Pinpoint the cell where the given text exists, returning its (X, Y) midpoint coordinate. 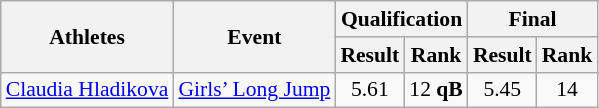
Claudia Hladikova (88, 90)
Event (254, 36)
Qualification (401, 19)
Final (532, 19)
14 (568, 90)
Athletes (88, 36)
Girls’ Long Jump (254, 90)
5.61 (370, 90)
5.45 (502, 90)
12 qB (436, 90)
